Locate the cell with the specified text and output its (X, Y) center coordinate. 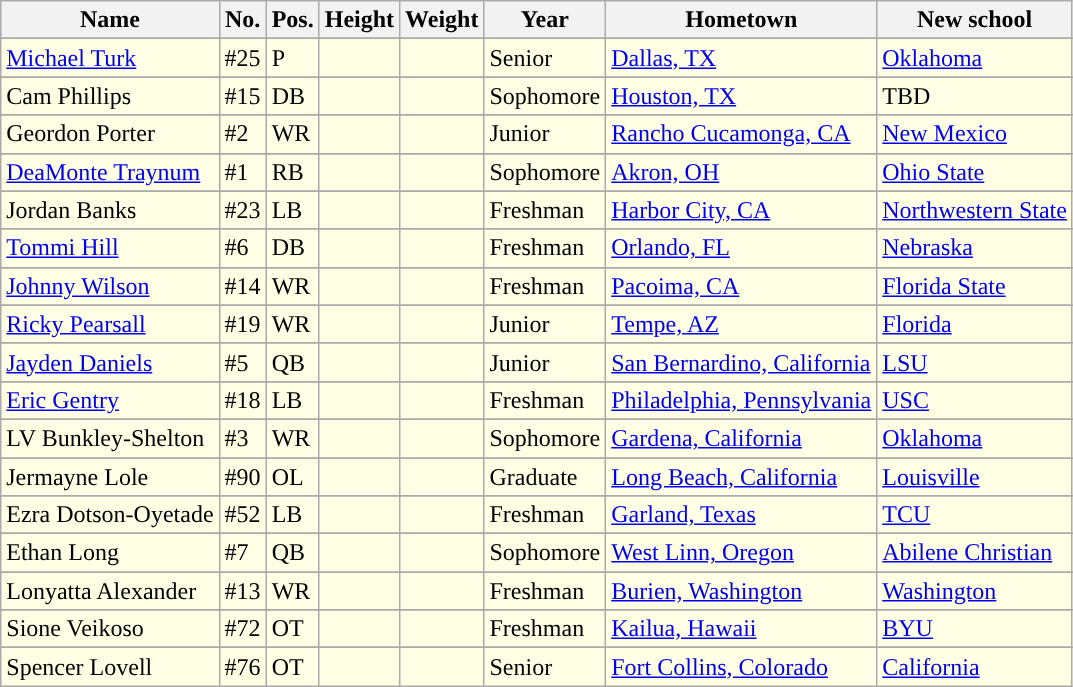
#19 (242, 324)
Akron, OH (742, 172)
BYU (975, 629)
San Bernardino, California (742, 362)
USC (975, 400)
Spencer Lovell (110, 667)
Tommi Hill (110, 248)
#18 (242, 400)
No. (242, 20)
Houston, TX (742, 96)
RB (292, 172)
Pacoima, CA (742, 286)
TBD (975, 96)
P (292, 58)
LV Bunkley-Shelton (110, 438)
Ricky Pearsall (110, 324)
#76 (242, 667)
Dallas, TX (742, 58)
Hometown (742, 20)
Pos. (292, 20)
#7 (242, 553)
Northwestern State (975, 210)
Rancho Cucamonga, CA (742, 134)
Nebraska (975, 248)
#90 (242, 477)
#23 (242, 210)
#14 (242, 286)
Garland, Texas (742, 515)
California (975, 667)
Geordon Porter (110, 134)
Florida State (975, 286)
#6 (242, 248)
Fort Collins, Colorado (742, 667)
West Linn, Oregon (742, 553)
Michael Turk (110, 58)
Sione Veikoso (110, 629)
Burien, Washington (742, 591)
#13 (242, 591)
#15 (242, 96)
Tempe, AZ (742, 324)
LSU (975, 362)
Height (359, 20)
Lonyatta Alexander (110, 591)
Cam Phillips (110, 96)
Harbor City, CA (742, 210)
Johnny Wilson (110, 286)
#25 (242, 58)
New Mexico (975, 134)
DeaMonte Traynum (110, 172)
Eric Gentry (110, 400)
#72 (242, 629)
Name (110, 20)
Abilene Christian (975, 553)
Jordan Banks (110, 210)
Ezra Dotson-Oyetade (110, 515)
Philadelphia, Pennsylvania (742, 400)
Washington (975, 591)
Gardena, California (742, 438)
Year (545, 20)
Louisville (975, 477)
Long Beach, California (742, 477)
Ohio State (975, 172)
New school (975, 20)
Jayden Daniels (110, 362)
#2 (242, 134)
TCU (975, 515)
#1 (242, 172)
Jermayne Lole (110, 477)
#3 (242, 438)
OL (292, 477)
Florida (975, 324)
Orlando, FL (742, 248)
Weight (442, 20)
Ethan Long (110, 553)
Graduate (545, 477)
#52 (242, 515)
Kailua, Hawaii (742, 629)
#5 (242, 362)
